Return [X, Y] of the center of cell containing provided text 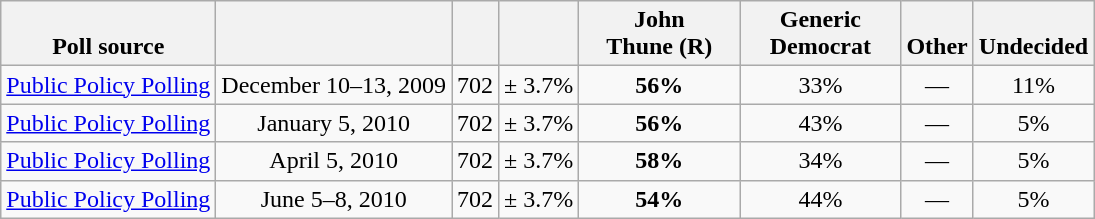
GenericDemocrat [820, 34]
34% [820, 161]
58% [660, 161]
43% [820, 123]
December 10–13, 2009 [334, 85]
Other [937, 34]
June 5–8, 2010 [334, 199]
January 5, 2010 [334, 123]
Poll source [108, 34]
Undecided [1033, 34]
33% [820, 85]
JohnThune (R) [660, 34]
44% [820, 199]
54% [660, 199]
April 5, 2010 [334, 161]
11% [1033, 85]
